Locate the cell with the specified text and output its [x, y] center coordinate. 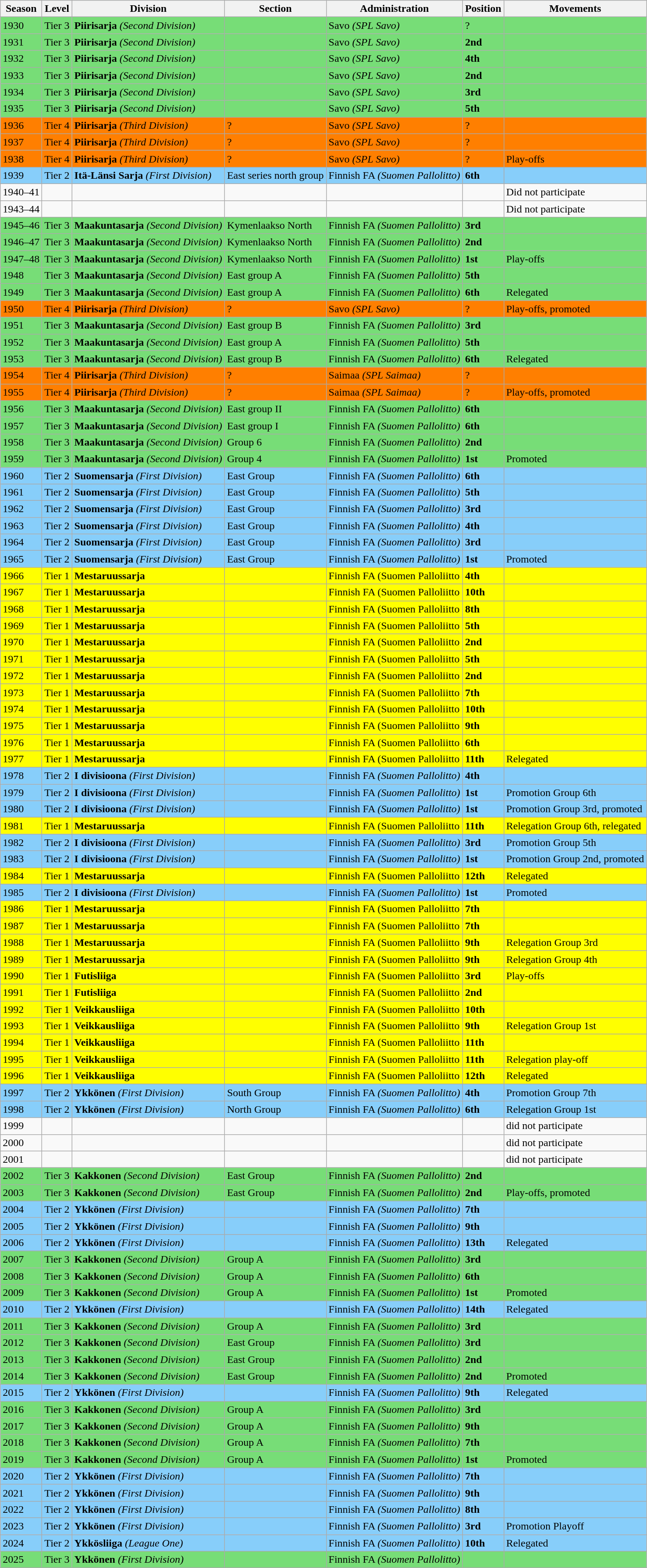
2004 [21, 1209]
2018 [21, 1443]
2022 [21, 1509]
2010 [21, 1310]
2007 [21, 1259]
1985 [21, 892]
Position [483, 9]
2009 [21, 1293]
1930 [21, 25]
South Group [275, 1093]
East series north group [275, 175]
2025 [21, 1560]
1965 [21, 559]
2013 [21, 1359]
1979 [21, 793]
Movements [575, 9]
Relegation Group 6th, relegated [575, 826]
Promotion Playoff [575, 1526]
1963 [21, 526]
1947–48 [21, 259]
1940–41 [21, 192]
13th [483, 1242]
1967 [21, 592]
2003 [21, 1193]
1946–47 [21, 242]
2020 [21, 1476]
1987 [21, 926]
1959 [21, 459]
1962 [21, 509]
1951 [21, 326]
1936 [21, 125]
Promotion Group 6th [575, 793]
Promotion Group 2nd, promoted [575, 859]
1931 [21, 42]
1981 [21, 826]
Administration [395, 9]
1970 [21, 642]
2006 [21, 1242]
Relegation Group 4th [575, 959]
2000 [21, 1143]
1997 [21, 1093]
1960 [21, 475]
Season [21, 9]
1977 [21, 759]
Group 6 [275, 442]
1952 [21, 342]
1982 [21, 842]
2011 [21, 1326]
1938 [21, 159]
Relegation play-off [575, 1059]
Promotion Group 3rd, promoted [575, 809]
2008 [21, 1276]
Ykkösliiga (League One) [148, 1543]
1957 [21, 425]
Promotion Group 7th [575, 1093]
1935 [21, 109]
1989 [21, 959]
2012 [21, 1343]
1961 [21, 492]
1999 [21, 1126]
1933 [21, 75]
North Group [275, 1109]
2016 [21, 1409]
1976 [21, 743]
1986 [21, 909]
1934 [21, 92]
Promotion Group 5th [575, 842]
1973 [21, 692]
1996 [21, 1076]
2021 [21, 1493]
1954 [21, 375]
1974 [21, 709]
1932 [21, 59]
Group 4 [275, 459]
2019 [21, 1459]
1950 [21, 309]
1983 [21, 859]
1966 [21, 576]
1949 [21, 292]
1995 [21, 1059]
2002 [21, 1176]
1958 [21, 442]
1968 [21, 609]
2005 [21, 1226]
1953 [21, 359]
Itä-Länsi Sarja (First Division) [148, 175]
2001 [21, 1159]
1945–46 [21, 226]
1994 [21, 1043]
Relegation Group 3rd [575, 942]
1975 [21, 726]
2014 [21, 1376]
Division [148, 9]
Section [275, 9]
1948 [21, 276]
East group I [275, 425]
1955 [21, 392]
1992 [21, 1009]
1956 [21, 409]
2023 [21, 1526]
1980 [21, 809]
1990 [21, 976]
1964 [21, 542]
1969 [21, 626]
1971 [21, 659]
2024 [21, 1543]
1939 [21, 175]
1998 [21, 1109]
1978 [21, 776]
1943–44 [21, 209]
East group II [275, 409]
14th [483, 1310]
1988 [21, 942]
1991 [21, 992]
1984 [21, 876]
Level [57, 9]
1937 [21, 142]
1993 [21, 1026]
1972 [21, 676]
2017 [21, 1426]
2015 [21, 1393]
